Return (X, Y) of the center of cell containing provided text 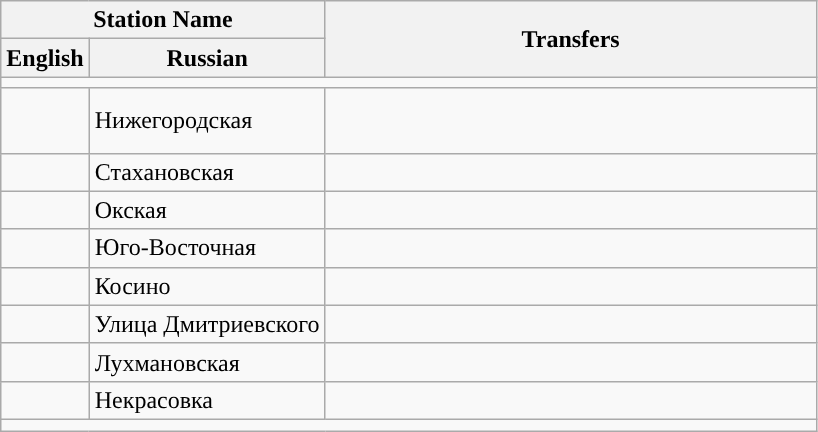
Косино (207, 286)
Окская (207, 210)
Улица Дмитриевского (207, 324)
Лухмановская (207, 362)
Стахановская (207, 172)
Нижегородская (207, 120)
Russian (207, 58)
Transfers (570, 39)
Юго-Восточная (207, 248)
Station Name (163, 20)
English (45, 58)
Некрасовка (207, 400)
